Determine the (X, Y) coordinate at the center of the cell enclosing the given text.  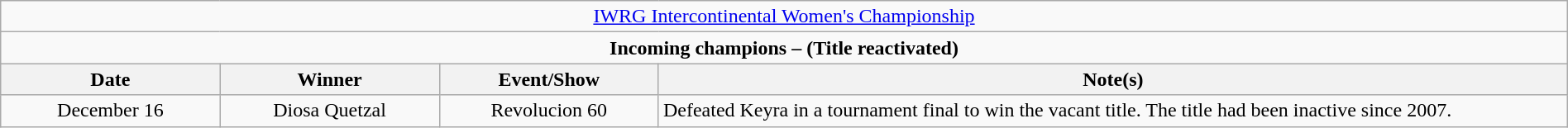
Winner (329, 79)
Event/Show (549, 79)
Incoming champions – (Title reactivated) (784, 48)
Revolucion 60 (549, 111)
IWRG Intercontinental Women's Championship (784, 17)
Defeated Keyra in a tournament final to win the vacant title. The title had been inactive since 2007. (1113, 111)
Date (111, 79)
Note(s) (1113, 79)
December 16 (111, 111)
Diosa Quetzal (329, 111)
